Return the [x, y] coordinate for the center point of the cell that contains the specified text.  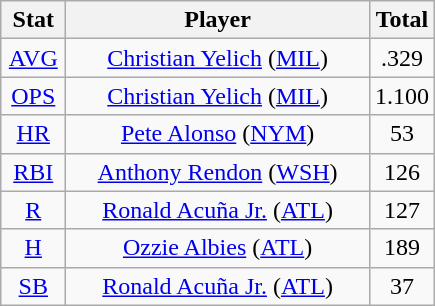
37 [402, 286]
HR [34, 134]
126 [402, 172]
Stat [34, 20]
189 [402, 248]
Ozzie Albies (ATL) [218, 248]
Total [402, 20]
1.100 [402, 96]
Anthony Rendon (WSH) [218, 172]
Player [218, 20]
Pete Alonso (NYM) [218, 134]
AVG [34, 58]
127 [402, 210]
SB [34, 286]
53 [402, 134]
.329 [402, 58]
RBI [34, 172]
H [34, 248]
OPS [34, 96]
R [34, 210]
